Return the [x, y] coordinate for the center point of the cell that contains the specified text.  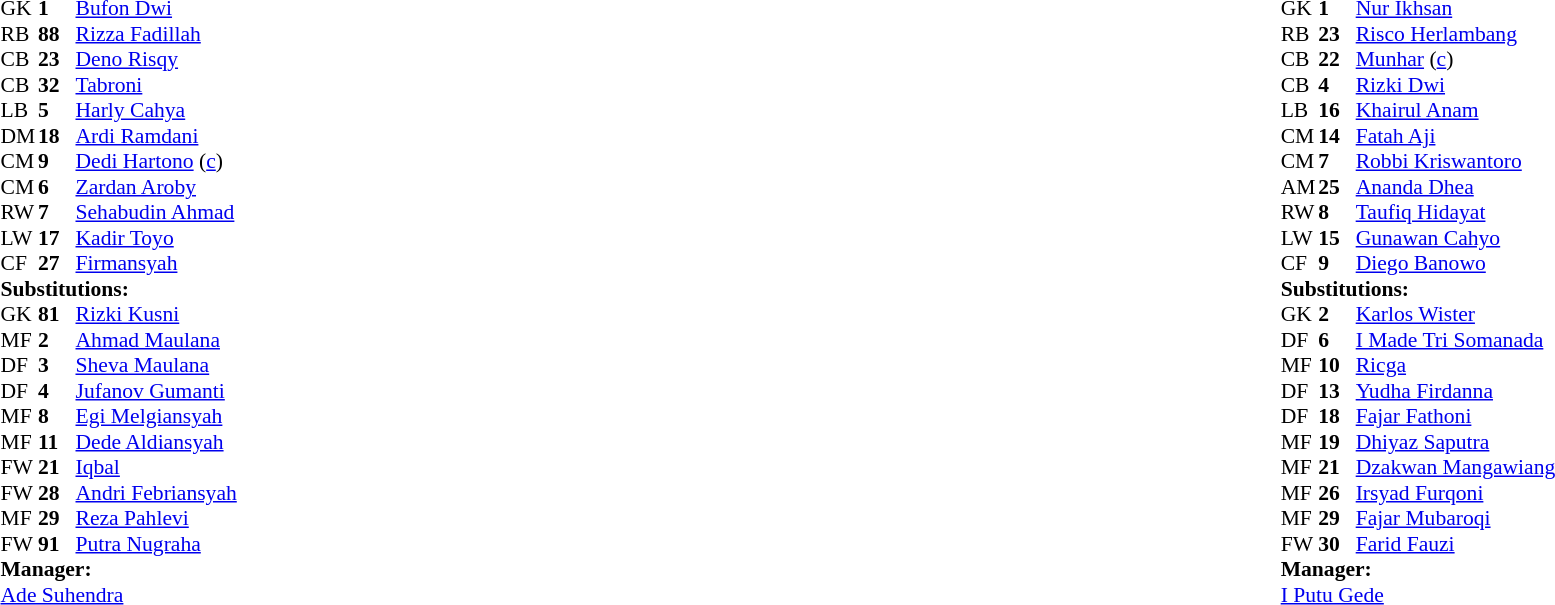
Ardi Ramdani [156, 136]
Substitutions: [118, 289]
Ahmad Maulana [156, 340]
88 [57, 34]
AM [1300, 187]
10 [1337, 365]
Manager: [118, 569]
3 [57, 365]
Iqbal [156, 467]
DM [19, 136]
Dede Aldiansyah [156, 442]
13 [1337, 391]
Deno Risqy [156, 59]
Andri Febriansyah [156, 493]
30 [1337, 544]
26 [1337, 493]
Sheva Maulana [156, 365]
Tabroni [156, 85]
Jufanov Gumanti [156, 391]
14 [1337, 136]
15 [1337, 238]
28 [57, 493]
91 [57, 544]
22 [1337, 59]
81 [57, 315]
11 [57, 442]
Firmansyah [156, 263]
17 [57, 238]
Dedi Hartono (c) [156, 161]
25 [1337, 187]
27 [57, 263]
32 [57, 85]
Putra Nugraha [156, 544]
Reza Pahlevi [156, 519]
Egi Melgiansyah [156, 417]
Zardan Aroby [156, 187]
Rizza Fadillah [156, 34]
Sehabudin Ahmad [156, 213]
Harly Cahya [156, 111]
19 [1337, 442]
Kadir Toyo [156, 238]
Rizki Kusni [156, 315]
5 [57, 111]
16 [1337, 111]
